Locate the cell with the specified text and output its [X, Y] center coordinate. 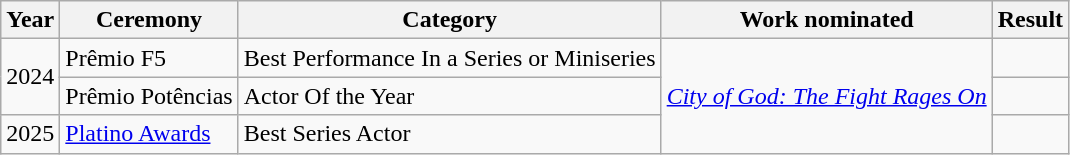
Category [450, 20]
City of God: The Fight Rages On [826, 96]
2024 [30, 77]
Best Performance In a Series or Miniseries [450, 58]
Best Series Actor [450, 134]
Platino Awards [149, 134]
Result [1030, 20]
Actor Of the Year [450, 96]
Ceremony [149, 20]
Prêmio Potências [149, 96]
Work nominated [826, 20]
2025 [30, 134]
Year [30, 20]
Prêmio F5 [149, 58]
